From the cell containing the given text, extract its center point as [X, Y] coordinate. 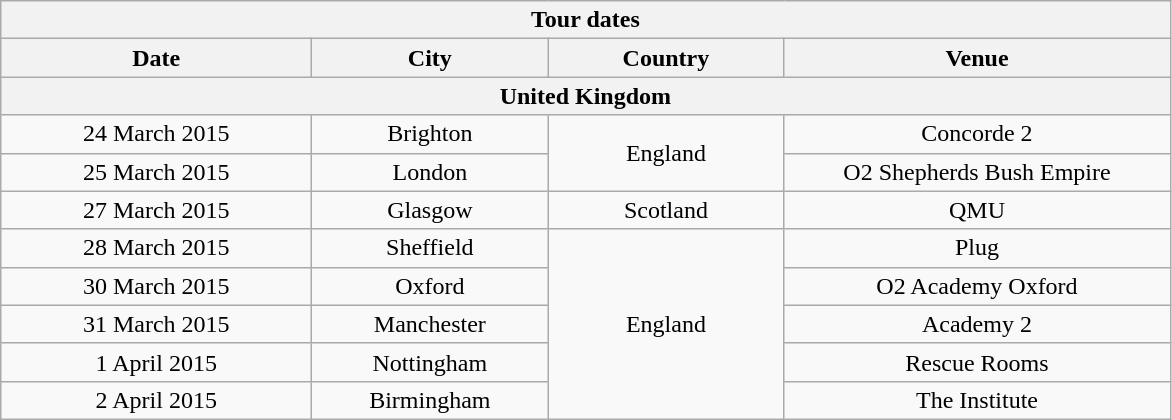
O2 Academy Oxford [977, 286]
O2 Shepherds Bush Empire [977, 172]
Venue [977, 58]
Sheffield [430, 248]
Academy 2 [977, 324]
Glasgow [430, 210]
Concorde 2 [977, 134]
Rescue Rooms [977, 362]
1 April 2015 [156, 362]
Country [666, 58]
Manchester [430, 324]
24 March 2015 [156, 134]
31 March 2015 [156, 324]
30 March 2015 [156, 286]
City [430, 58]
2 April 2015 [156, 400]
Brighton [430, 134]
QMU [977, 210]
Birmingham [430, 400]
United Kingdom [586, 96]
London [430, 172]
Oxford [430, 286]
Date [156, 58]
25 March 2015 [156, 172]
Tour dates [586, 20]
Plug [977, 248]
27 March 2015 [156, 210]
Nottingham [430, 362]
The Institute [977, 400]
Scotland [666, 210]
28 March 2015 [156, 248]
